Detect which cell encompasses the target text, then output its (x, y) center coordinate. 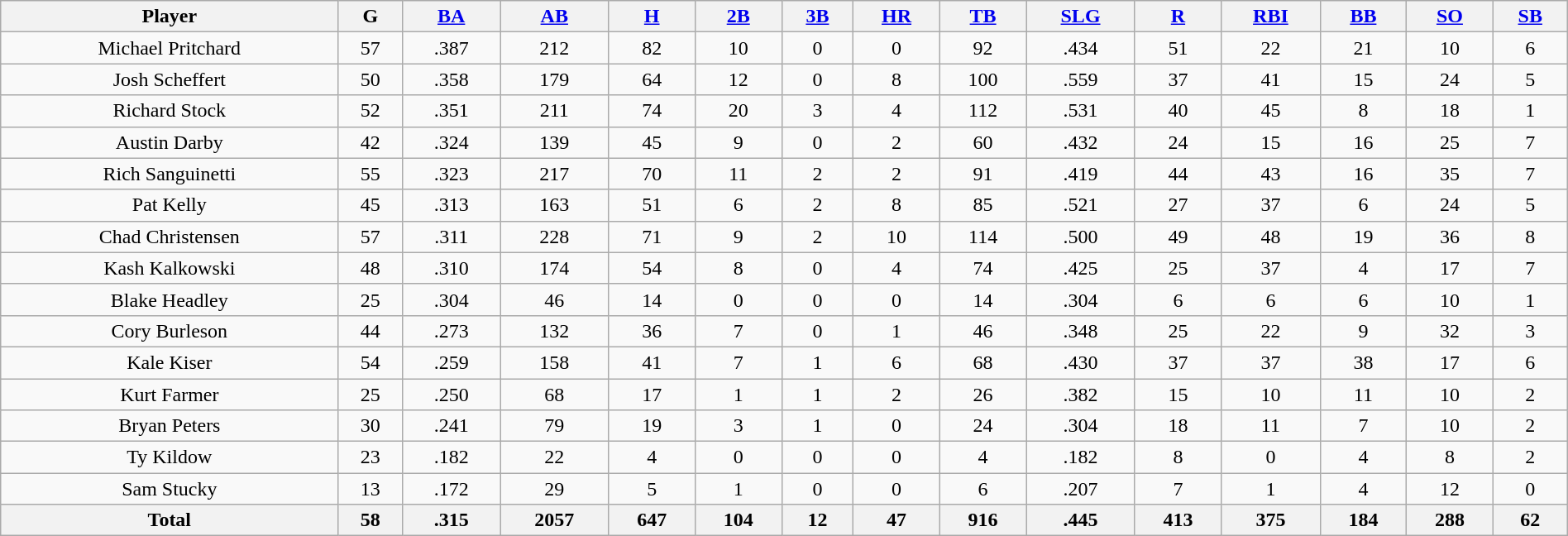
.387 (452, 48)
52 (370, 111)
Richard Stock (170, 111)
20 (738, 111)
.521 (1080, 205)
23 (370, 457)
174 (554, 268)
Kash Kalkowski (170, 268)
42 (370, 142)
Austin Darby (170, 142)
32 (1451, 331)
.259 (452, 362)
Josh Scheffert (170, 79)
.310 (452, 268)
.315 (452, 520)
.273 (452, 331)
Rich Sanguinetti (170, 174)
49 (1178, 237)
3B (817, 17)
.324 (452, 142)
.207 (1080, 489)
184 (1363, 520)
AB (554, 17)
Cory Burleson (170, 331)
RBI (1270, 17)
30 (370, 426)
43 (1270, 174)
Kale Kiser (170, 362)
.425 (1080, 268)
114 (982, 237)
100 (982, 79)
29 (554, 489)
.250 (452, 395)
104 (738, 520)
.432 (1080, 142)
.323 (452, 174)
38 (1363, 362)
158 (554, 362)
70 (652, 174)
211 (554, 111)
40 (1178, 111)
91 (982, 174)
Sam Stucky (170, 489)
Kurt Farmer (170, 395)
179 (554, 79)
Player (170, 17)
Blake Headley (170, 299)
.382 (1080, 395)
.430 (1080, 362)
413 (1178, 520)
71 (652, 237)
.313 (452, 205)
.559 (1080, 79)
82 (652, 48)
SB (1530, 17)
Ty Kildow (170, 457)
916 (982, 520)
BB (1363, 17)
212 (554, 48)
.172 (452, 489)
Total (170, 520)
26 (982, 395)
62 (1530, 520)
.419 (1080, 174)
G (370, 17)
647 (652, 520)
60 (982, 142)
Bryan Peters (170, 426)
79 (554, 426)
H (652, 17)
2057 (554, 520)
112 (982, 111)
217 (554, 174)
92 (982, 48)
.500 (1080, 237)
.241 (452, 426)
35 (1451, 174)
163 (554, 205)
58 (370, 520)
SLG (1080, 17)
2B (738, 17)
132 (554, 331)
85 (982, 205)
50 (370, 79)
55 (370, 174)
.311 (452, 237)
.348 (1080, 331)
HR (896, 17)
13 (370, 489)
.531 (1080, 111)
TB (982, 17)
27 (1178, 205)
139 (554, 142)
Pat Kelly (170, 205)
Chad Christensen (170, 237)
SO (1451, 17)
21 (1363, 48)
.445 (1080, 520)
.434 (1080, 48)
64 (652, 79)
Michael Pritchard (170, 48)
.351 (452, 111)
288 (1451, 520)
375 (1270, 520)
47 (896, 520)
.358 (452, 79)
R (1178, 17)
BA (452, 17)
228 (554, 237)
